Locate the cell with the specified text and output its (x, y) center coordinate. 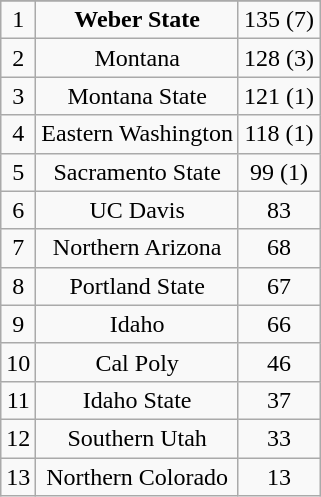
Sacramento State (138, 172)
3 (18, 96)
10 (18, 362)
12 (18, 438)
11 (18, 400)
9 (18, 324)
33 (278, 438)
Montana State (138, 96)
Idaho (138, 324)
121 (1) (278, 96)
Cal Poly (138, 362)
7 (18, 248)
Portland State (138, 286)
2 (18, 58)
67 (278, 286)
5 (18, 172)
Northern Colorado (138, 477)
Eastern Washington (138, 134)
37 (278, 400)
135 (7) (278, 20)
Montana (138, 58)
66 (278, 324)
Southern Utah (138, 438)
Weber State (138, 20)
1 (18, 20)
68 (278, 248)
83 (278, 210)
118 (1) (278, 134)
4 (18, 134)
UC Davis (138, 210)
128 (3) (278, 58)
6 (18, 210)
99 (1) (278, 172)
46 (278, 362)
Idaho State (138, 400)
8 (18, 286)
Northern Arizona (138, 248)
